Detect which cell encompasses the target text, then output its (X, Y) center coordinate. 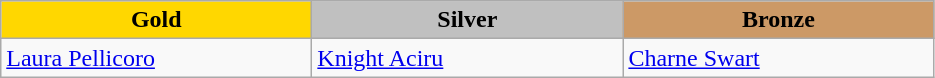
Laura Pellicoro (156, 58)
Bronze (778, 20)
Knight Aciru (468, 58)
Charne Swart (778, 58)
Silver (468, 20)
Gold (156, 20)
